From the cell containing the given text, extract its center point as [X, Y] coordinate. 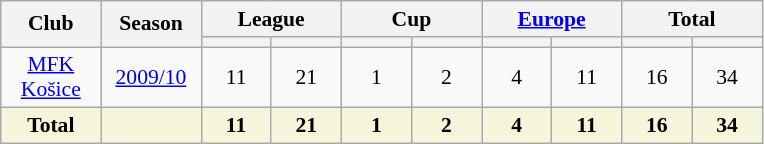
MFK Košice [51, 78]
Club [51, 24]
2009/10 [151, 78]
Cup [411, 19]
Europe [552, 19]
League [271, 19]
Season [151, 24]
